Find where the given text appears and provide that cell's center as (x, y) coordinate. 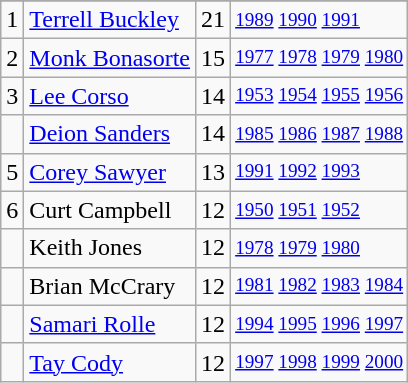
Curt Campbell (110, 210)
1989 1990 1991 (320, 20)
2 (12, 58)
1950 1951 1952 (320, 210)
5 (12, 172)
1991 1992 1993 (320, 172)
Corey Sawyer (110, 172)
Deion Sanders (110, 134)
1978 1979 1980 (320, 248)
Brian McCrary (110, 286)
1994 1995 1996 1997 (320, 324)
1977 1978 1979 1980 (320, 58)
1985 1986 1987 1988 (320, 134)
Lee Corso (110, 96)
1981 1982 1983 1984 (320, 286)
Samari Rolle (110, 324)
Monk Bonasorte (110, 58)
3 (12, 96)
21 (214, 20)
1953 1954 1955 1956 (320, 96)
1 (12, 20)
6 (12, 210)
1997 1998 1999 2000 (320, 362)
Tay Cody (110, 362)
13 (214, 172)
Terrell Buckley (110, 20)
15 (214, 58)
Keith Jones (110, 248)
